Scan for the cell matching the given text and deliver its (X, Y) coordinate at center. 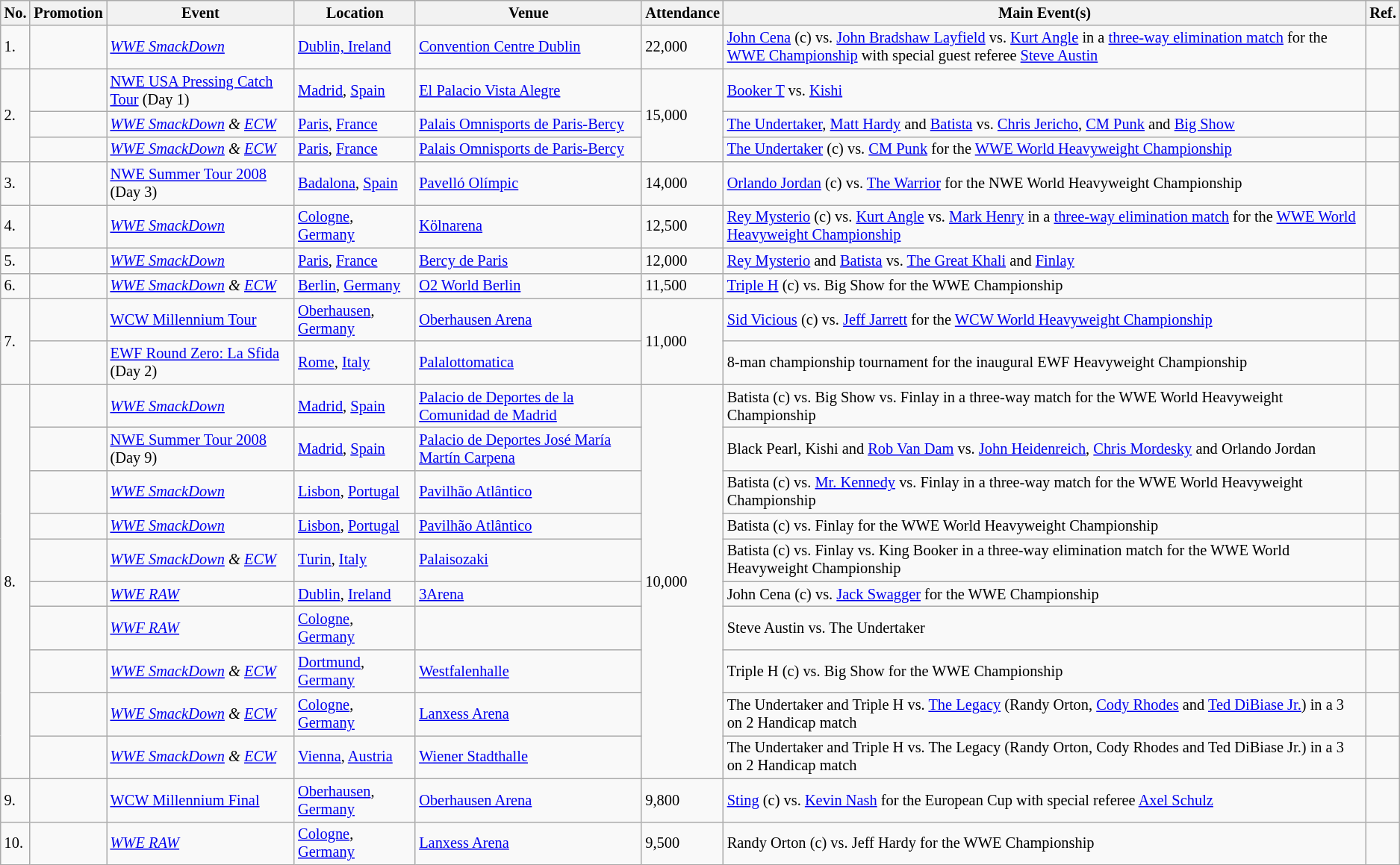
Palacio de Deportes de la Comunidad de Madrid (529, 406)
Orlando Jordan (c) vs. The Warrior for the NWE World Heavyweight Championship (1045, 184)
3. (16, 184)
Badalona, Spain (355, 184)
Dortmund, Germany (355, 671)
Rome, Italy (355, 363)
Convention Centre Dublin (529, 47)
22,000 (682, 47)
EWF Round Zero: La Sfida (Day 2) (201, 363)
Rey Mysterio (c) vs. Kurt Angle vs. Mark Henry in a three-way elimination match for the WWE World Heavyweight Championship (1045, 226)
No. (16, 13)
2. (16, 115)
Batista (c) vs. Big Show vs. Finlay in a three-way match for the WWE World Heavyweight Championship (1045, 406)
Pavelló Olímpic (529, 184)
Sting (c) vs. Kevin Nash for the European Cup with special referee Axel Schulz (1045, 800)
The Undertaker, Matt Hardy and Batista vs. Chris Jericho, CM Punk and Big Show (1045, 124)
9. (16, 800)
4. (16, 226)
6. (16, 286)
9,800 (682, 800)
Wiener Stadthalle (529, 757)
1. (16, 47)
NWE USA Pressing Catch Tour (Day 1) (201, 90)
Steve Austin vs. The Undertaker (1045, 628)
14,000 (682, 184)
Batista (c) vs. Finlay vs. King Booker in a three-way elimination match for the WWE World Heavyweight Championship (1045, 560)
7. (16, 340)
Venue (529, 13)
Event (201, 13)
5. (16, 260)
10. (16, 843)
Kölnarena (529, 226)
WCW Millennium Tour (201, 319)
Batista (c) vs. Finlay for the WWE World Heavyweight Championship (1045, 526)
8. (16, 582)
Randy Orton (c) vs. Jeff Hardy for the WWE Championship (1045, 843)
11,000 (682, 340)
Westfalenhalle (529, 671)
Rey Mysterio and Batista vs. The Great Khali and Finlay (1045, 260)
Palalottomatica (529, 363)
NWE Summer Tour 2008 (Day 3) (201, 184)
15,000 (682, 115)
WWF RAW (201, 628)
Turin, Italy (355, 560)
Palaisozaki (529, 560)
Batista (c) vs. Mr. Kennedy vs. Finlay in a three-way match for the WWE World Heavyweight Championship (1045, 492)
9,500 (682, 843)
John Cena (c) vs. Jack Swagger for the WWE Championship (1045, 594)
11,500 (682, 286)
Location (355, 13)
Ref. (1383, 13)
Sid Vicious (c) vs. Jeff Jarrett for the WCW World Heavyweight Championship (1045, 319)
12,000 (682, 260)
10,000 (682, 582)
Booker T vs. Kishi (1045, 90)
WCW Millennium Final (201, 800)
8-man championship tournament for the inaugural EWF Heavyweight Championship (1045, 363)
3Arena (529, 594)
Bercy de Paris (529, 260)
Vienna, Austria (355, 757)
Attendance (682, 13)
Black Pearl, Kishi and Rob Van Dam vs. John Heidenreich, Chris Mordesky and Orlando Jordan (1045, 449)
Palacio de Deportes José María Martín Carpena (529, 449)
The Undertaker (c) vs. CM Punk for the WWE World Heavyweight Championship (1045, 149)
O2 World Berlin (529, 286)
Berlin, Germany (355, 286)
NWE Summer Tour 2008 (Day 9) (201, 449)
12,500 (682, 226)
Promotion (68, 13)
Main Event(s) (1045, 13)
El Palacio Vista Alegre (529, 90)
